Return the (X, Y) coordinate for the center point of the cell that contains the specified text.  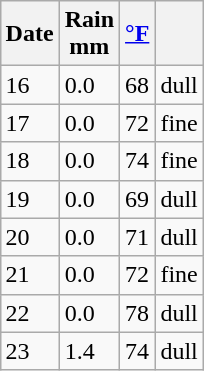
20 (30, 237)
78 (138, 313)
°F (138, 34)
18 (30, 161)
19 (30, 199)
21 (30, 275)
16 (30, 85)
22 (30, 313)
17 (30, 123)
Rainmm (89, 34)
1.4 (89, 351)
69 (138, 199)
68 (138, 85)
71 (138, 237)
23 (30, 351)
Date (30, 34)
